Identify which cell holds the provided text, then report its [X, Y] central coordinate. 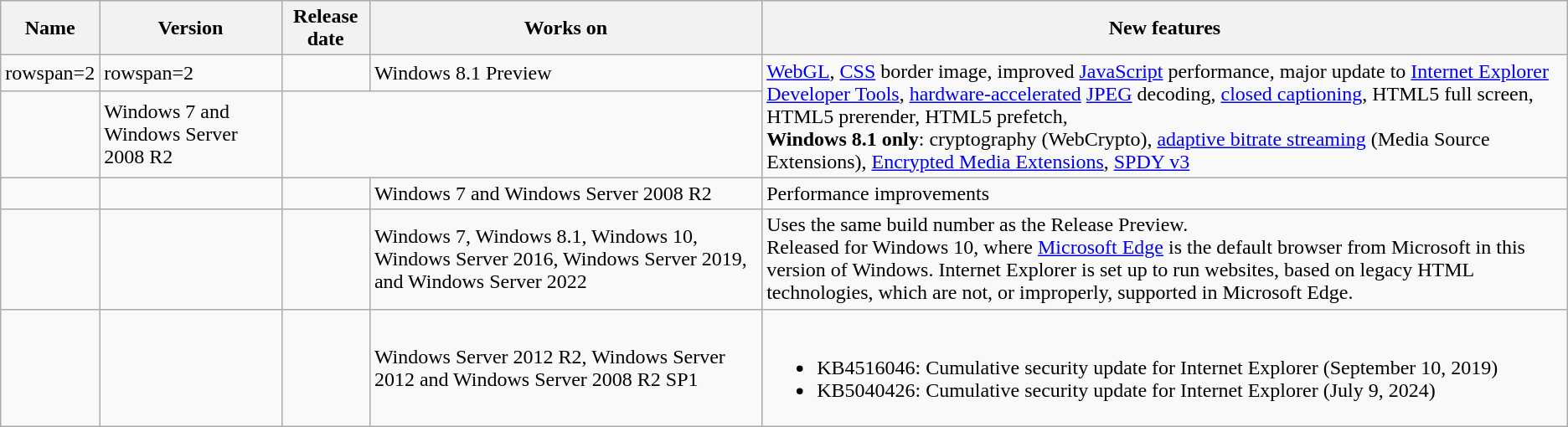
Windows Server 2012 R2, Windows Server 2012 and Windows Server 2008 R2 SP1 [565, 368]
Windows 8.1 Preview [565, 74]
Performance improvements [1165, 193]
Release date [325, 28]
Works on [565, 28]
New features [1165, 28]
Windows 7, Windows 8.1, Windows 10, Windows Server 2016, Windows Server 2019, and Windows Server 2022 [565, 260]
Name [50, 28]
Version [191, 28]
